Output the [x, y] coordinate of the center of the cell containing the given text.  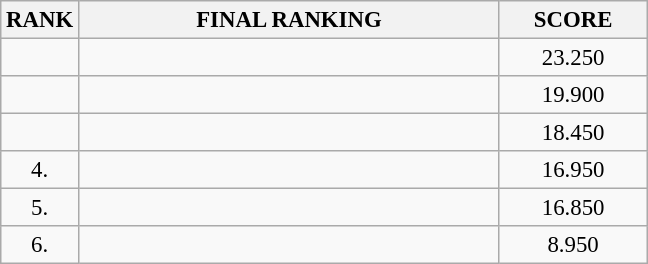
6. [40, 245]
16.950 [572, 170]
19.900 [572, 95]
23.250 [572, 58]
16.850 [572, 208]
SCORE [572, 20]
FINAL RANKING [288, 20]
4. [40, 170]
18.450 [572, 133]
8.950 [572, 245]
5. [40, 208]
RANK [40, 20]
